Identify which cell holds the provided text, then report its (x, y) central coordinate. 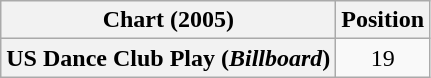
US Dance Club Play (Billboard) (168, 58)
Position (383, 20)
Chart (2005) (168, 20)
19 (383, 58)
